Determine the [x, y] coordinate at the center of the cell enclosing the given text.  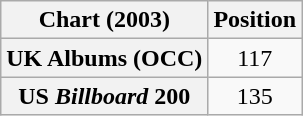
Position [255, 20]
US Billboard 200 [104, 96]
UK Albums (OCC) [104, 58]
135 [255, 96]
117 [255, 58]
Chart (2003) [104, 20]
